Return the (X, Y) coordinate for the center point of the cell that contains the specified text.  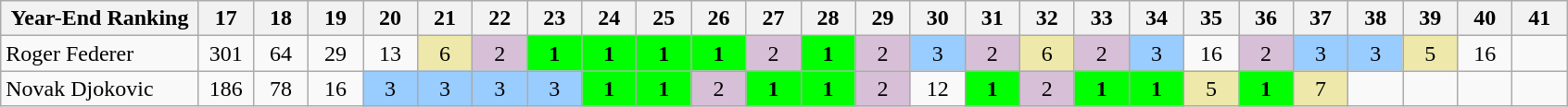
13 (391, 53)
186 (226, 89)
41 (1540, 18)
21 (445, 18)
39 (1431, 18)
26 (719, 18)
301 (226, 53)
40 (1485, 18)
27 (773, 18)
20 (391, 18)
Roger Federer (100, 53)
23 (554, 18)
7 (1321, 89)
31 (992, 18)
36 (1266, 18)
33 (1101, 18)
37 (1321, 18)
35 (1210, 18)
Year-End Ranking (100, 18)
28 (828, 18)
24 (610, 18)
22 (500, 18)
78 (280, 89)
25 (664, 18)
38 (1375, 18)
30 (938, 18)
12 (938, 89)
17 (226, 18)
34 (1157, 18)
19 (335, 18)
18 (280, 18)
32 (1047, 18)
Novak Djokovic (100, 89)
64 (280, 53)
